Extract the (X, Y) coordinate from the center of the cell holding the provided text.  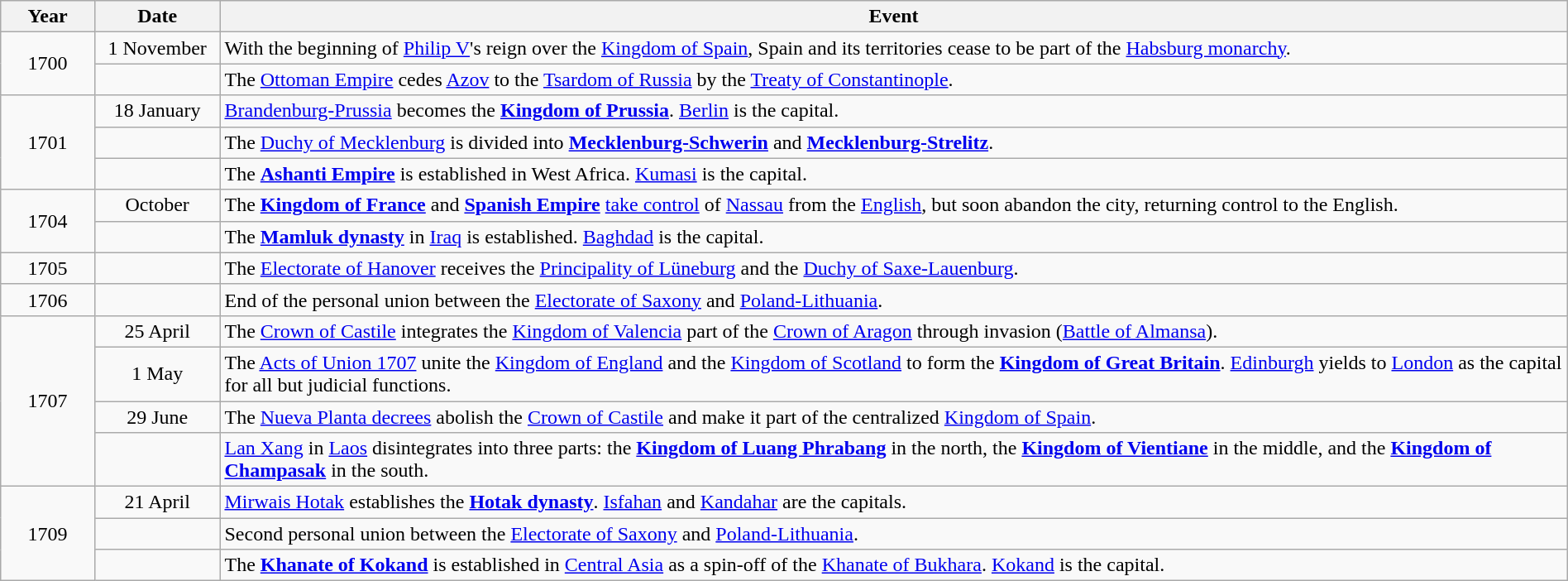
21 April (157, 502)
The Nueva Planta decrees abolish the Crown of Castile and make it part of the centralized Kingdom of Spain. (893, 416)
The Mamluk dynasty in Iraq is established. Baghdad is the capital. (893, 237)
The Crown of Castile integrates the Kingdom of Valencia part of the Crown of Aragon through invasion (Battle of Almansa). (893, 331)
Brandenburg-Prussia becomes the Kingdom of Prussia. Berlin is the capital. (893, 111)
The Khanate of Kokand is established in Central Asia as a spin-off of the Khanate of Bukhara. Kokand is the capital. (893, 565)
1705 (48, 268)
October (157, 205)
Date (157, 17)
End of the personal union between the Electorate of Saxony and Poland-Lithuania. (893, 300)
Event (893, 17)
1706 (48, 300)
1 May (157, 374)
1700 (48, 64)
Mirwais Hotak establishes the Hotak dynasty. Isfahan and Kandahar are the capitals. (893, 502)
25 April (157, 331)
1701 (48, 142)
The Kingdom of France and Spanish Empire take control of Nassau from the English, but soon abandon the city, returning control to the English. (893, 205)
The Duchy of Mecklenburg is divided into Mecklenburg-Schwerin and Mecklenburg-Strelitz. (893, 142)
29 June (157, 416)
With the beginning of Philip V's reign over the Kingdom of Spain, Spain and its territories cease to be part of the Habsburg monarchy. (893, 48)
The Ashanti Empire is established in West Africa. Kumasi is the capital. (893, 174)
The Ottoman Empire cedes Azov to the Tsardom of Russia by the Treaty of Constantinople. (893, 79)
Year (48, 17)
Second personal union between the Electorate of Saxony and Poland-Lithuania. (893, 534)
1707 (48, 401)
The Electorate of Hanover receives the Principality of Lüneburg and the Duchy of Saxe-Lauenburg. (893, 268)
1 November (157, 48)
18 January (157, 111)
1704 (48, 221)
1709 (48, 534)
